Pinpoint the cell where the given text exists, returning its [x, y] midpoint coordinate. 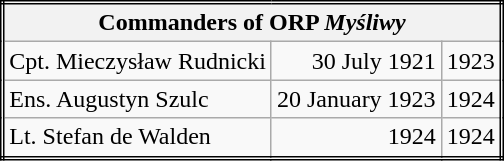
30 July 1921 [356, 61]
Lt. Stefan de Walden [136, 138]
Commanders of ORP Myśliwy [252, 22]
Cpt. Mieczysław Rudnicki [136, 61]
20 January 1923 [356, 99]
Ens. Augustyn Szulc [136, 99]
1923 [472, 61]
